Extract the [X, Y] coordinate from the center of the cell holding the provided text.  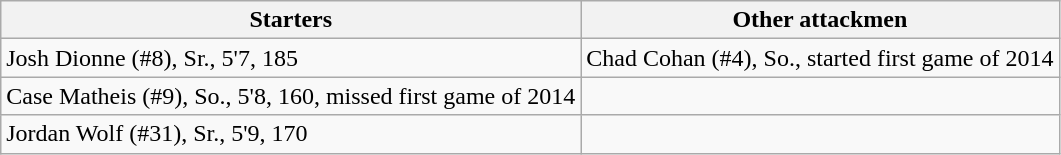
Jordan Wolf (#31), Sr., 5'9, 170 [291, 134]
Other attackmen [820, 20]
Starters [291, 20]
Chad Cohan (#4), So., started first game of 2014 [820, 58]
Case Matheis (#9), So., 5'8, 160, missed first game of 2014 [291, 96]
Josh Dionne (#8), Sr., 5'7, 185 [291, 58]
